Output the [x, y] coordinate of the center of the cell containing the given text.  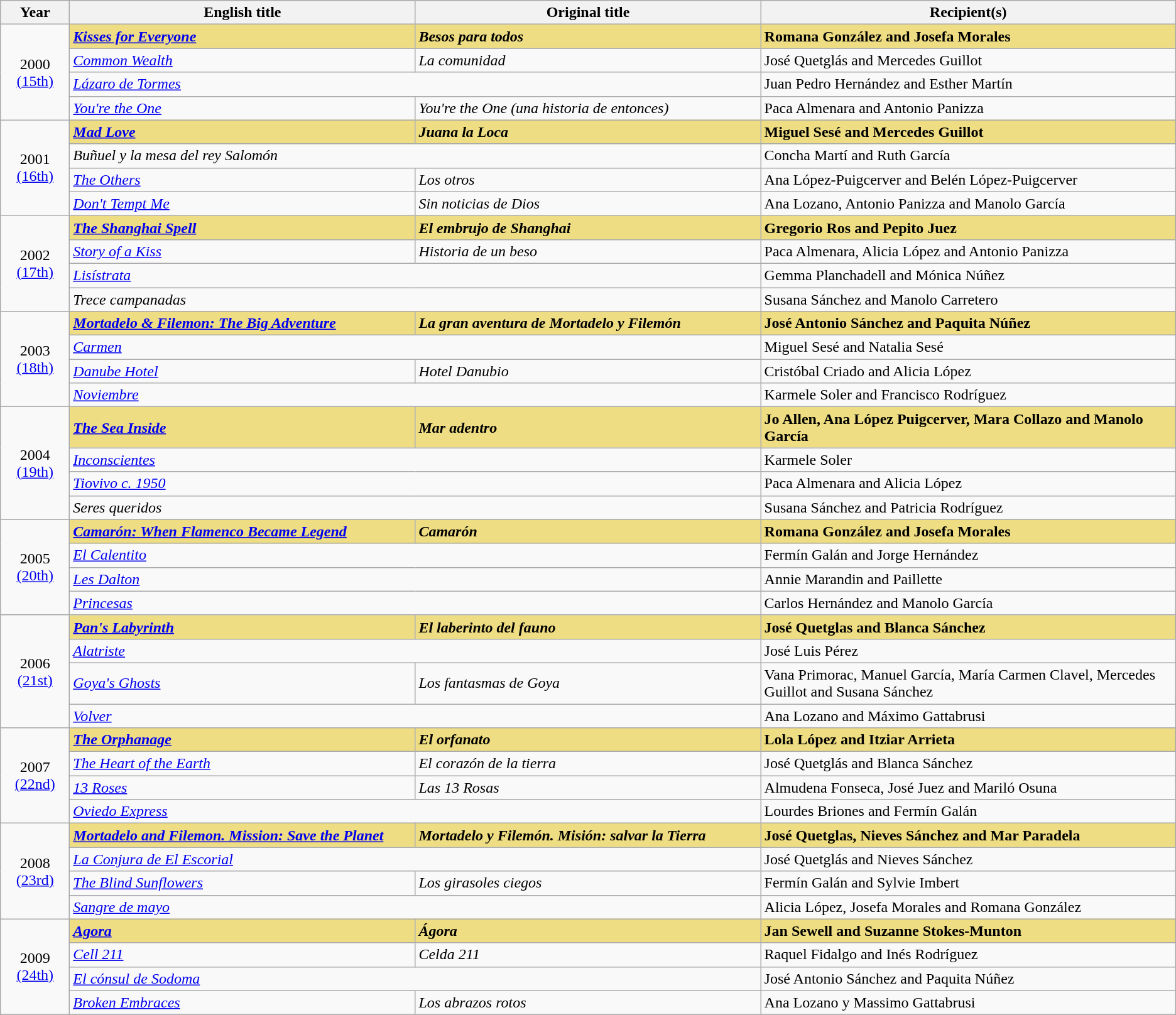
Carlos Hernández and Manolo García [968, 603]
Agora [242, 931]
2008(23rd) [35, 871]
Fermín Galán and Sylvie Imbert [968, 883]
The Heart of the Earth [242, 764]
El laberinto del fauno [588, 627]
Pan's Labyrinth [242, 627]
La Conjura de El Escorial [415, 859]
Juan Pedro Hernández and Esther Martín [968, 84]
El orfanato [588, 740]
2003(18th) [35, 359]
José Quetglas and Blanca Sánchez [968, 627]
The Sea Inside [242, 427]
Gemma Planchadell and Mónica Núñez [968, 275]
2004(19th) [35, 464]
Cristóbal Criado and Alicia López [968, 371]
Don't Tempt Me [242, 204]
You're the One (una historia de entonces) [588, 108]
Concha Martí and Ruth García [968, 156]
Karmele Soler [968, 460]
The Orphanage [242, 740]
2000(15th) [35, 72]
Original title [588, 13]
Camarón: When Flamenco Became Legend [242, 531]
Lourdes Briones and Fermín Galán [968, 811]
Mortadelo and Filemon. Mission: Save the Planet [242, 835]
Paca Almenara, Alicia López and Antonio Panizza [968, 251]
Miguel Sesé and Natalia Sesé [968, 347]
Goya's Ghosts [242, 683]
2007(22nd) [35, 776]
José Quetglás and Nieves Sánchez [968, 859]
2002(17th) [35, 263]
José Quetglás and Blanca Sánchez [968, 764]
You're the One [242, 108]
Mar adentro [588, 427]
Year [35, 13]
Besos para todos [588, 36]
Los girasoles ciegos [588, 883]
Gregorio Ros and Pepito Juez [968, 227]
El embrujo de Shanghai [588, 227]
El cónsul de Sodoma [415, 979]
Raquel Fidalgo and Inés Rodríguez [968, 955]
Lisístrata [415, 275]
Broken Embraces [242, 1002]
2006(21st) [35, 671]
2009(24th) [35, 967]
Alicia López, Josefa Morales and Romana González [968, 907]
Miguel Sesé and Mercedes Guillot [968, 132]
Las 13 Rosas [588, 788]
Los abrazos rotos [588, 1002]
Common Wealth [242, 60]
Volver [415, 715]
Hotel Danubio [588, 371]
Cell 211 [242, 955]
Karmele Soler and Francisco Rodríguez [968, 395]
Mortadelo y Filemón. Misión: salvar la Tierra [588, 835]
Trece campanadas [415, 300]
Vana Primorac, Manuel García, María Carmen Clavel, Mercedes Guillot and Susana Sánchez [968, 683]
Almudena Fonseca, José Juez and Mariló Osuna [968, 788]
Susana Sánchez and Patricia Rodríguez [968, 507]
Ana Lozano y Massimo Gattabrusi [968, 1002]
Kisses for Everyone [242, 36]
Jan Sewell and Suzanne Stokes-Munton [968, 931]
The Others [242, 180]
Ágora [588, 931]
Fermín Galán and Jorge Hernández [968, 555]
Lola López and Itziar Arrieta [968, 740]
Carmen [415, 347]
The Blind Sunflowers [242, 883]
Jo Allen, Ana López Puigcerver, Mara Collazo and Manolo García [968, 427]
Les Dalton [415, 579]
Mortadelo & Filemon: The Big Adventure [242, 323]
Buñuel y la mesa del rey Salomón [415, 156]
Oviedo Express [415, 811]
Celda 211 [588, 955]
Los fantasmas de Goya [588, 683]
Sangre de mayo [415, 907]
José Quetglás and Mercedes Guillot [968, 60]
Paca Almenara and Alicia López [968, 484]
The Shanghai Spell [242, 227]
Mad Love [242, 132]
2005(20th) [35, 567]
La comunidad [588, 60]
Los otros [588, 180]
Seres queridos [415, 507]
José Luis Pérez [968, 651]
Ana Lozano, Antonio Panizza and Manolo García [968, 204]
Inconscientes [415, 460]
La gran aventura de Mortadelo y Filemón [588, 323]
Historia de un beso [588, 251]
Recipient(s) [968, 13]
José Quetglas, Nieves Sánchez and Mar Paradela [968, 835]
Story of a Kiss [242, 251]
2001(16th) [35, 168]
Camarón [588, 531]
Lázaro de Tormes [415, 84]
Princesas [415, 603]
Alatriste [415, 651]
Danube Hotel [242, 371]
Paca Almenara and Antonio Panizza [968, 108]
13 Roses [242, 788]
Susana Sánchez and Manolo Carretero [968, 300]
Ana López-Puigcerver and Belén López-Puigcerver [968, 180]
Tiovivo c. 1950 [415, 484]
Ana Lozano and Máximo Gattabrusi [968, 715]
Juana la Loca [588, 132]
El corazón de la tierra [588, 764]
English title [242, 13]
El Calentito [415, 555]
Sin noticias de Dios [588, 204]
Noviembre [415, 395]
Annie Marandin and Paillette [968, 579]
